Locate the cell with the specified text and output its [X, Y] center coordinate. 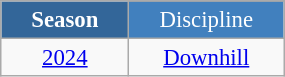
Discipline [206, 20]
2024 [65, 58]
Downhill [206, 58]
Season [65, 20]
